Locate the cell with the specified text and output its (X, Y) center coordinate. 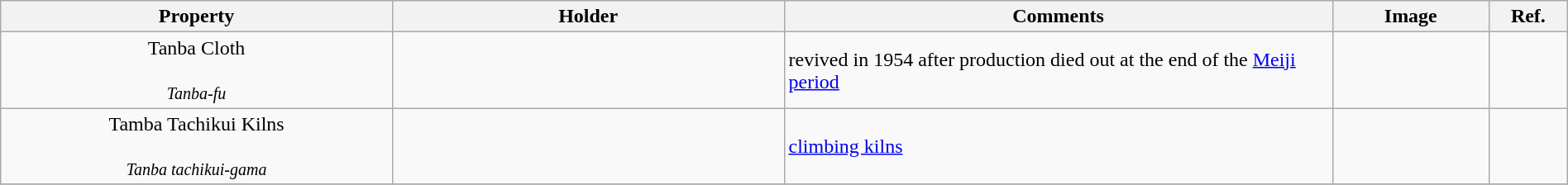
Comments (1059, 17)
Holder (588, 17)
Tanba ClothTanba-fu (197, 70)
Property (197, 17)
Ref. (1528, 17)
revived in 1954 after production died out at the end of the Meiji period (1059, 70)
climbing kilns (1059, 146)
Image (1411, 17)
Tamba Tachikui KilnsTanba tachikui-gama (197, 146)
